Extract the [X, Y] coordinate from the center of the cell holding the provided text.  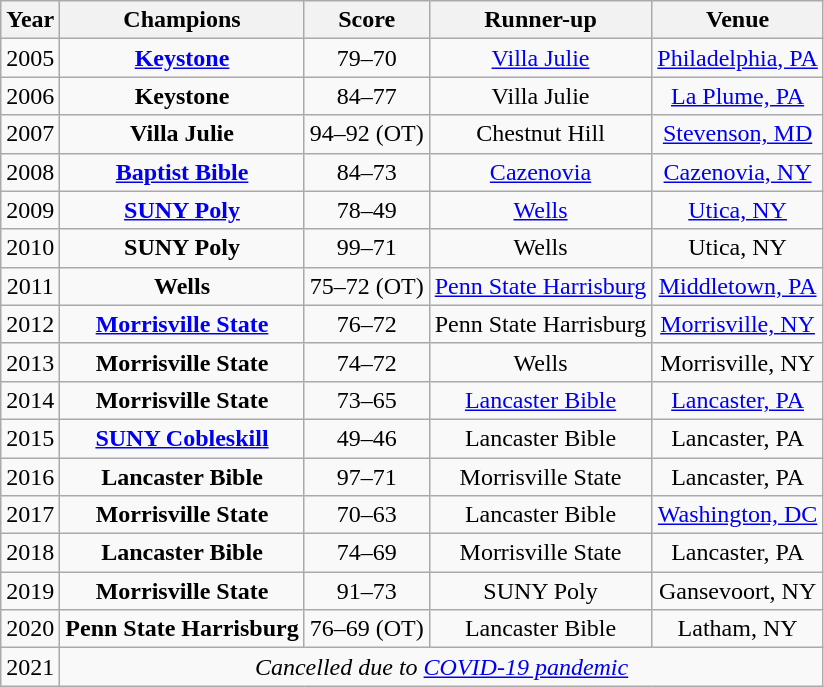
Middletown, PA [738, 286]
Baptist Bible [182, 172]
2018 [30, 553]
74–69 [366, 553]
2009 [30, 210]
76–69 (OT) [366, 629]
Runner-up [540, 20]
2008 [30, 172]
70–63 [366, 515]
SUNY Cobleskill [182, 438]
Cazenovia, NY [738, 172]
Cancelled due to COVID-19 pandemic [442, 667]
73–65 [366, 400]
2012 [30, 324]
Venue [738, 20]
2005 [30, 58]
2007 [30, 134]
Stevenson, MD [738, 134]
2019 [30, 591]
Year [30, 20]
Gansevoort, NY [738, 591]
75–72 (OT) [366, 286]
2015 [30, 438]
84–73 [366, 172]
2011 [30, 286]
74–72 [366, 362]
Champions [182, 20]
Chestnut Hill [540, 134]
99–71 [366, 248]
2006 [30, 96]
2016 [30, 477]
2013 [30, 362]
79–70 [366, 58]
Cazenovia [540, 172]
91–73 [366, 591]
Philadelphia, PA [738, 58]
2014 [30, 400]
La Plume, PA [738, 96]
2021 [30, 667]
2020 [30, 629]
2010 [30, 248]
94–92 (OT) [366, 134]
Washington, DC [738, 515]
Latham, NY [738, 629]
84–77 [366, 96]
49–46 [366, 438]
76–72 [366, 324]
97–71 [366, 477]
78–49 [366, 210]
Score [366, 20]
2017 [30, 515]
